Return [x, y] of the center of cell containing provided text 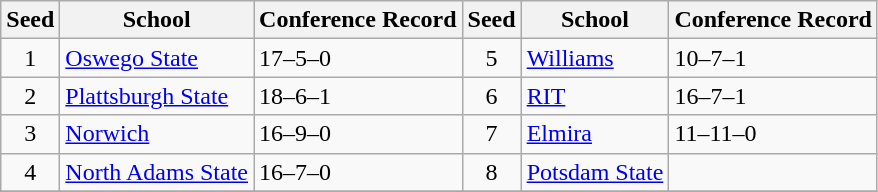
1 [30, 58]
16–9–0 [358, 134]
Plattsburgh State [157, 96]
16–7–0 [358, 172]
4 [30, 172]
Oswego State [157, 58]
Elmira [595, 134]
Norwich [157, 134]
6 [492, 96]
8 [492, 172]
11–11–0 [774, 134]
18–6–1 [358, 96]
3 [30, 134]
North Adams State [157, 172]
Potsdam State [595, 172]
Williams [595, 58]
10–7–1 [774, 58]
7 [492, 134]
5 [492, 58]
2 [30, 96]
16–7–1 [774, 96]
17–5–0 [358, 58]
RIT [595, 96]
